Provide the [X, Y] coordinate of the cell's center where the given text is located.  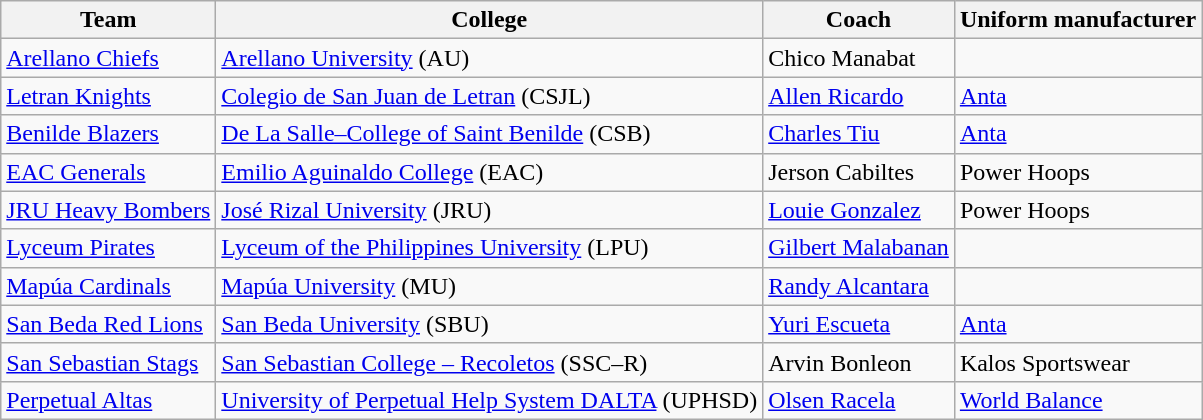
Uniform manufacturer [1078, 20]
San Sebastian College – Recoletos (SSC–R) [490, 362]
EAC Generals [108, 172]
Yuri Escueta [859, 324]
Arellano University (AU) [490, 58]
Mapúa University (MU) [490, 286]
College [490, 20]
San Beda University (SBU) [490, 324]
San Beda Red Lions [108, 324]
Jerson Cabiltes [859, 172]
Letran Knights [108, 96]
Gilbert Malabanan [859, 248]
Olsen Racela [859, 400]
Mapúa Cardinals [108, 286]
San Sebastian Stags [108, 362]
Coach [859, 20]
Lyceum of the Philippines University (LPU) [490, 248]
Lyceum Pirates [108, 248]
Louie Gonzalez [859, 210]
Kalos Sportswear [1078, 362]
Emilio Aguinaldo College (EAC) [490, 172]
Chico Manabat [859, 58]
Perpetual Altas [108, 400]
World Balance [1078, 400]
University of Perpetual Help System DALTA (UPHSD) [490, 400]
Arvin Bonleon [859, 362]
Team [108, 20]
JRU Heavy Bombers [108, 210]
Arellano Chiefs [108, 58]
Allen Ricardo [859, 96]
Randy Alcantara [859, 286]
Charles Tiu [859, 134]
Colegio de San Juan de Letran (CSJL) [490, 96]
Benilde Blazers [108, 134]
José Rizal University (JRU) [490, 210]
De La Salle–College of Saint Benilde (CSB) [490, 134]
